Scan for the cell matching the given text and deliver its [x, y] coordinate at center. 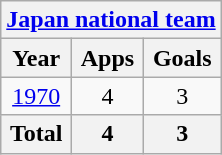
1970 [36, 96]
Apps [108, 58]
Goals [182, 58]
Year [36, 58]
Japan national team [111, 20]
Total [36, 134]
